For the text-containing cell, return its midpoint in (X, Y) coordinate format. 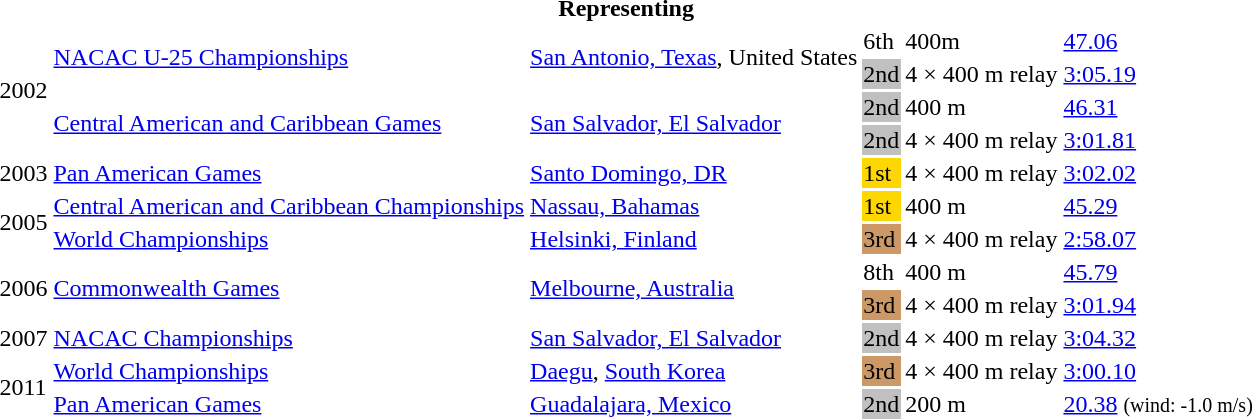
NACAC Championships (289, 338)
Helsinki, Finland (694, 239)
NACAC U-25 Championships (289, 58)
400m (982, 41)
Central American and Caribbean Championships (289, 206)
Commonwealth Games (289, 288)
6th (882, 41)
Melbourne, Australia (694, 288)
200 m (982, 404)
Nassau, Bahamas (694, 206)
Daegu, South Korea (694, 371)
Guadalajara, Mexico (694, 404)
Central American and Caribbean Games (289, 124)
San Antonio, Texas, United States (694, 58)
8th (882, 272)
Santo Domingo, DR (694, 173)
